Identify which cell holds the provided text, then report its (X, Y) central coordinate. 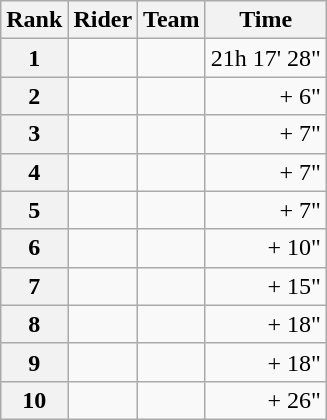
+ 10" (266, 248)
Time (266, 20)
Rank (34, 20)
4 (34, 172)
Team (172, 20)
9 (34, 362)
6 (34, 248)
+ 26" (266, 400)
+ 6" (266, 96)
2 (34, 96)
Rider (103, 20)
10 (34, 400)
8 (34, 324)
1 (34, 58)
7 (34, 286)
+ 15" (266, 286)
5 (34, 210)
21h 17' 28" (266, 58)
3 (34, 134)
